Search for the cell housing the specified text and yield its (X, Y) center coordinate. 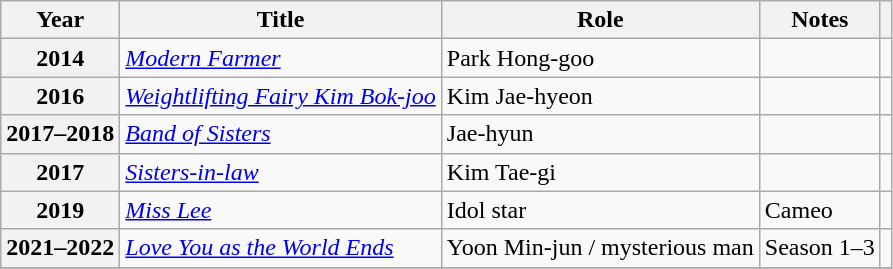
2021–2022 (60, 248)
2019 (60, 210)
Cameo (820, 210)
Notes (820, 20)
2017–2018 (60, 134)
Title (280, 20)
2016 (60, 96)
Miss Lee (280, 210)
2017 (60, 172)
Modern Farmer (280, 58)
Idol star (600, 210)
Kim Jae-hyeon (600, 96)
Yoon Min-jun / mysterious man (600, 248)
2014 (60, 58)
Kim Tae-gi (600, 172)
Weightlifting Fairy Kim Bok-joo (280, 96)
Season 1–3 (820, 248)
Role (600, 20)
Jae-hyun (600, 134)
Year (60, 20)
Sisters-in-law (280, 172)
Band of Sisters (280, 134)
Park Hong-goo (600, 58)
Love You as the World Ends (280, 248)
